Output the [X, Y] coordinate of the center of the cell containing the given text.  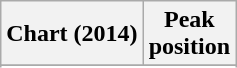
Peakposition [189, 34]
Chart (2014) [72, 34]
